Find where the given text appears and provide that cell's center as [x, y] coordinate. 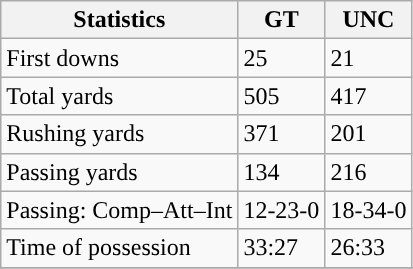
216 [368, 172]
Passing: Comp–Att–Int [120, 210]
UNC [368, 20]
417 [368, 96]
GT [282, 20]
Time of possession [120, 248]
Rushing yards [120, 134]
201 [368, 134]
505 [282, 96]
12-23-0 [282, 210]
33:27 [282, 248]
25 [282, 58]
Total yards [120, 96]
Passing yards [120, 172]
26:33 [368, 248]
134 [282, 172]
18-34-0 [368, 210]
First downs [120, 58]
21 [368, 58]
Statistics [120, 20]
371 [282, 134]
